Detect which cell encompasses the target text, then output its (x, y) center coordinate. 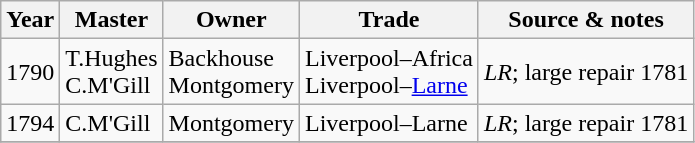
T.HughesC.M'Gill (112, 72)
Master (112, 20)
Year (30, 20)
Trade (388, 20)
BackhouseMontgomery (231, 72)
Liverpool–Larne (388, 123)
Liverpool–AfricaLiverpool–Larne (388, 72)
1790 (30, 72)
1794 (30, 123)
Source & notes (586, 20)
C.M'Gill (112, 123)
Owner (231, 20)
Montgomery (231, 123)
